Return (X, Y) of the center of cell containing provided text 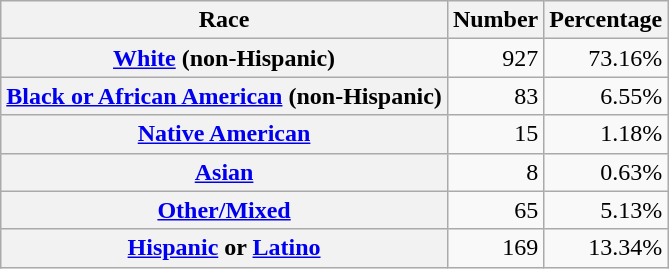
Hispanic or Latino (224, 248)
Number (495, 20)
Asian (224, 172)
0.63% (606, 172)
Native American (224, 134)
5.13% (606, 210)
Percentage (606, 20)
Race (224, 20)
13.34% (606, 248)
15 (495, 134)
White (non-Hispanic) (224, 58)
65 (495, 210)
Black or African American (non-Hispanic) (224, 96)
1.18% (606, 134)
83 (495, 96)
169 (495, 248)
6.55% (606, 96)
8 (495, 172)
73.16% (606, 58)
927 (495, 58)
Other/Mixed (224, 210)
